Locate the cell with the specified text and output its (X, Y) center coordinate. 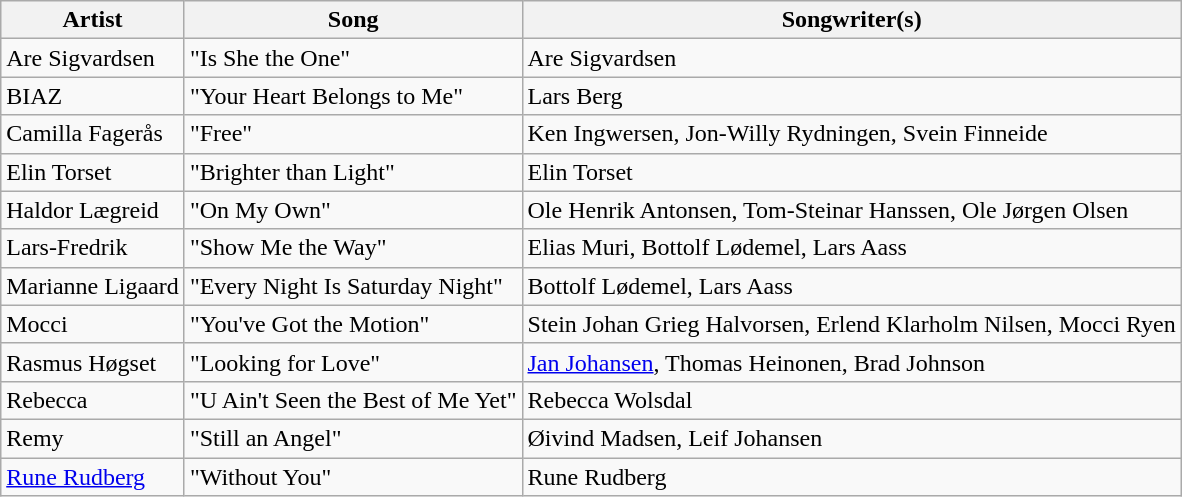
Song (353, 20)
"Every Night Is Saturday Night" (353, 286)
Artist (93, 20)
Øivind Madsen, Leif Johansen (852, 438)
"Still an Angel" (353, 438)
"Without You" (353, 477)
Jan Johansen, Thomas Heinonen, Brad Johnson (852, 362)
"On My Own" (353, 210)
"Show Me the Way" (353, 248)
Ole Henrik Antonsen, Tom-Steinar Hanssen, Ole Jørgen Olsen (852, 210)
Rebecca Wolsdal (852, 400)
Lars Berg (852, 96)
"You've Got the Motion" (353, 324)
Elias Muri, Bottolf Lødemel, Lars Aass (852, 248)
Stein Johan Grieg Halvorsen, Erlend Klarholm Nilsen, Mocci Ryen (852, 324)
Rasmus Høgset (93, 362)
"Your Heart Belongs to Me" (353, 96)
"Looking for Love" (353, 362)
Marianne Ligaard (93, 286)
Ken Ingwersen, Jon-Willy Rydningen, Svein Finneide (852, 134)
"Is She the One" (353, 58)
Lars-Fredrik (93, 248)
"Brighter than Light" (353, 172)
Haldor Lægreid (93, 210)
Remy (93, 438)
Camilla Fagerås (93, 134)
Mocci (93, 324)
Rebecca (93, 400)
BIAZ (93, 96)
"U Ain't Seen the Best of Me Yet" (353, 400)
Bottolf Lødemel, Lars Aass (852, 286)
Songwriter(s) (852, 20)
"Free" (353, 134)
